For the text-containing cell, return its midpoint in (X, Y) coordinate format. 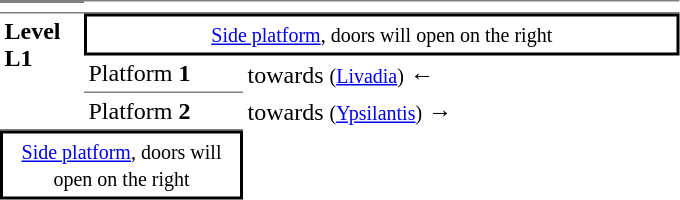
Platform 1 (164, 75)
towards (Livadia) ← (461, 75)
Platform 2 (164, 112)
LevelL1 (42, 72)
towards (Ypsilantis) → (461, 112)
